For the text-containing cell, return its midpoint in [X, Y] coordinate format. 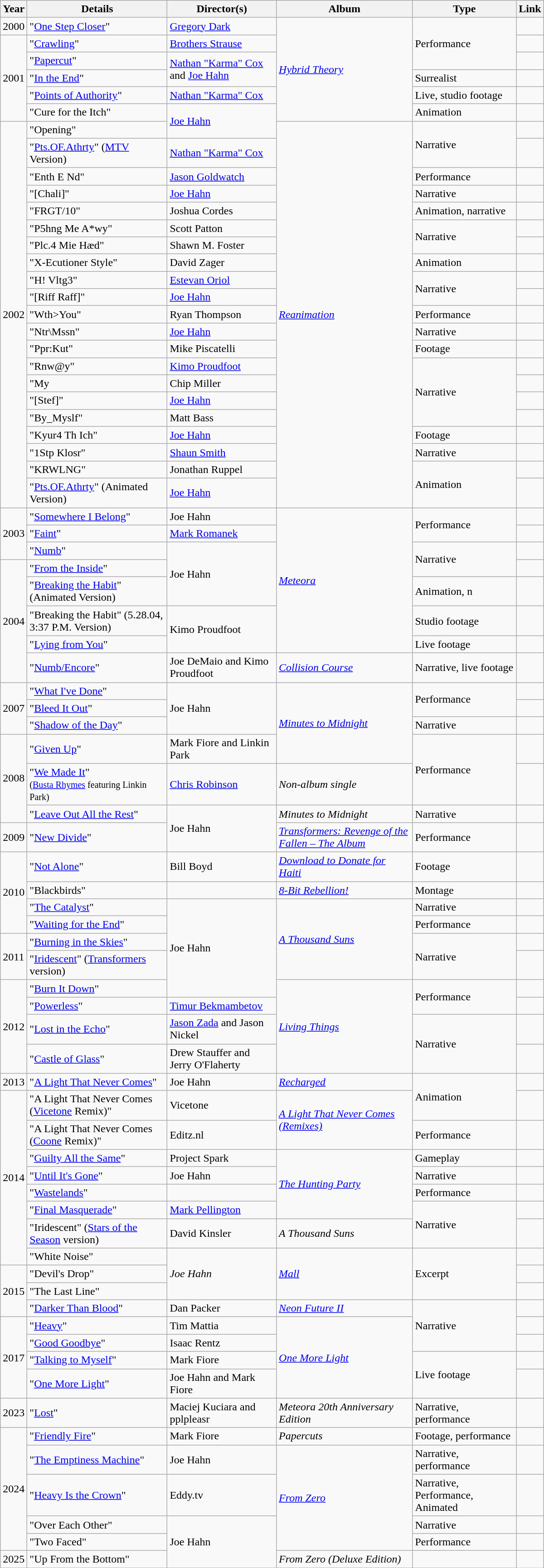
Surrealist [464, 78]
"A Light That Never Comes" [97, 1082]
"Iridescent" (Transformers version) [97, 965]
"H! Vltg3" [97, 280]
2002 [14, 314]
"Ntr\Mssn" [97, 332]
2013 [14, 1082]
A Light That Never Comes (Remixes) [345, 1120]
David Kinsler [222, 1233]
Jonathan Ruppel [222, 469]
From Zero [345, 1498]
2009 [14, 837]
2001 [14, 78]
"Faint" [97, 534]
"Lost" [97, 1413]
2008 [14, 778]
Joshua Cordes [222, 211]
2010 [14, 893]
Vicetone [222, 1105]
"In the End" [97, 78]
David Zager [222, 263]
"Wastelands" [97, 1192]
"Pts.OF.Athrty" (Animated Version) [97, 493]
2011 [14, 957]
"Guilty All the Same" [97, 1158]
2004 [14, 621]
Chip Miller [222, 383]
"Castle of Glass" [97, 1058]
"My [97, 383]
"Over Each Other" [97, 1525]
"Heavy" [97, 1326]
"Lost in the Echo" [97, 1029]
The Hunting Party [345, 1184]
Montage [464, 890]
"Leave Out All the Rest" [97, 814]
"Enth E Nd" [97, 176]
"The Last Line" [97, 1291]
Narrative, live footage [464, 668]
"New Divide" [97, 837]
Living Things [345, 1027]
"Until It's Gone" [97, 1175]
2014 [14, 1178]
"[Stef]" [97, 400]
"Opening" [97, 130]
Mark Romanek [222, 534]
Shawn M. Foster [222, 246]
2003 [14, 533]
"Devil's Drop" [97, 1274]
Mark Pellington [222, 1210]
"[Riff Raff]" [97, 297]
"Ppr:Kut" [97, 349]
Shaun Smith [222, 452]
"Given Up" [97, 748]
"Iridescent" (Stars of the Season version) [97, 1233]
"Cure for the Itch" [97, 112]
"Shadow of the Day" [97, 725]
"Blackbirds" [97, 890]
Gameplay [464, 1158]
Album [345, 9]
2000 [14, 26]
"Waiting for the End" [97, 925]
"Bleed It Out" [97, 708]
Scott Patton [222, 228]
Isaac Rentz [222, 1343]
Studio footage [464, 621]
"Wth>You" [97, 314]
Joe Hahn and Mark Fiore [222, 1384]
"From the Inside" [97, 568]
Neon Future II [345, 1308]
Chris Robinson [222, 784]
"We Made It"(Busta Rhymes featuring Linkin Park) [97, 784]
Jason Zada and Jason Nickel [222, 1029]
8-Bit Rebellion! [345, 890]
Maciej Kuciara and pplpleasr [222, 1413]
Download to Donate for Haiti [345, 866]
2023 [14, 1413]
"P5hng Me A*wy" [97, 228]
Director(s) [222, 9]
Gregory Dark [222, 26]
"Powerless" [97, 1006]
"A Light That Never Comes (Vicetone Remix)" [97, 1105]
2025 [14, 1559]
Live, studio footage [464, 95]
Mark Fiore and Linkin Park [222, 748]
2015 [14, 1291]
"The Catalyst" [97, 907]
Bill Boyd [222, 866]
"1Stp Klosr" [97, 452]
Type [464, 9]
Link [530, 9]
Brothers Strause [222, 43]
"KRWLNG" [97, 469]
Narrative, Performance, Animated [464, 1495]
"Lying from You" [97, 644]
Transformers: Revenge of the Fallen – The Album [345, 837]
"Good Goodbye" [97, 1343]
Mall [345, 1274]
Meteora [345, 580]
"Somewhere I Belong" [97, 516]
Excerpt [464, 1274]
Joe DeMaio and Kimo Proudfoot [222, 668]
"A Light That Never Comes (Coone Remix)" [97, 1134]
Estevan Oriol [222, 280]
Footage, performance [464, 1436]
Reanimation [345, 314]
Editz.nl [222, 1134]
"White Noise" [97, 1257]
Animation, narrative [464, 211]
"Final Masquerade" [97, 1210]
"Up From the Bottom" [97, 1559]
Matt Bass [222, 418]
Ryan Thompson [222, 314]
"Plc.4 Mie Hæd" [97, 246]
"Breaking the Habit" (Animated Version) [97, 592]
2017 [14, 1357]
"Burning in the Skies" [97, 942]
"[Chali]" [97, 193]
Timur Bekmambetov [222, 1006]
"Not Alone" [97, 866]
"Kyur4 Th Ich" [97, 435]
2024 [14, 1489]
"Burn It Down" [97, 989]
2012 [14, 1027]
Non-album single [345, 784]
Jason Goldwatch [222, 176]
"Points of Authority" [97, 95]
Drew Stauffer and Jerry O'Flaherty [222, 1058]
Meteora 20th Anniversary Edition [345, 1413]
"Pts.OF.Athrty" (MTV Version) [97, 153]
"The Emptiness Machine" [97, 1460]
One More Light [345, 1357]
"One Step Closer" [97, 26]
Hybrid Theory [345, 69]
Collision Course [345, 668]
"FRGT/10" [97, 211]
Animation, n [464, 592]
From Zero (Deluxe Edition) [345, 1559]
Nathan "Karma" Cox and Joe Hahn [222, 69]
2007 [14, 708]
Mike Piscatelli [222, 349]
Papercuts [345, 1436]
Eddy.tv [222, 1495]
"Papercut" [97, 61]
"Rnw@y" [97, 366]
"Crawling" [97, 43]
Recharged [345, 1082]
Tim Mattia [222, 1326]
"Friendly Fire" [97, 1436]
"Talking to Myself" [97, 1360]
"X-Ecutioner Style" [97, 263]
"Heavy Is the Crown" [97, 1495]
Project Spark [222, 1158]
Details [97, 9]
"One More Light" [97, 1384]
Year [14, 9]
"Darker Than Blood" [97, 1308]
"By_Myslf" [97, 418]
"Numb" [97, 551]
"What I've Done" [97, 691]
"Breaking the Habit" (5.28.04, 3:37 P.M. Version) [97, 621]
Dan Packer [222, 1308]
"Two Faced" [97, 1542]
"Numb/Encore" [97, 668]
